For the text-containing cell, return its midpoint in (x, y) coordinate format. 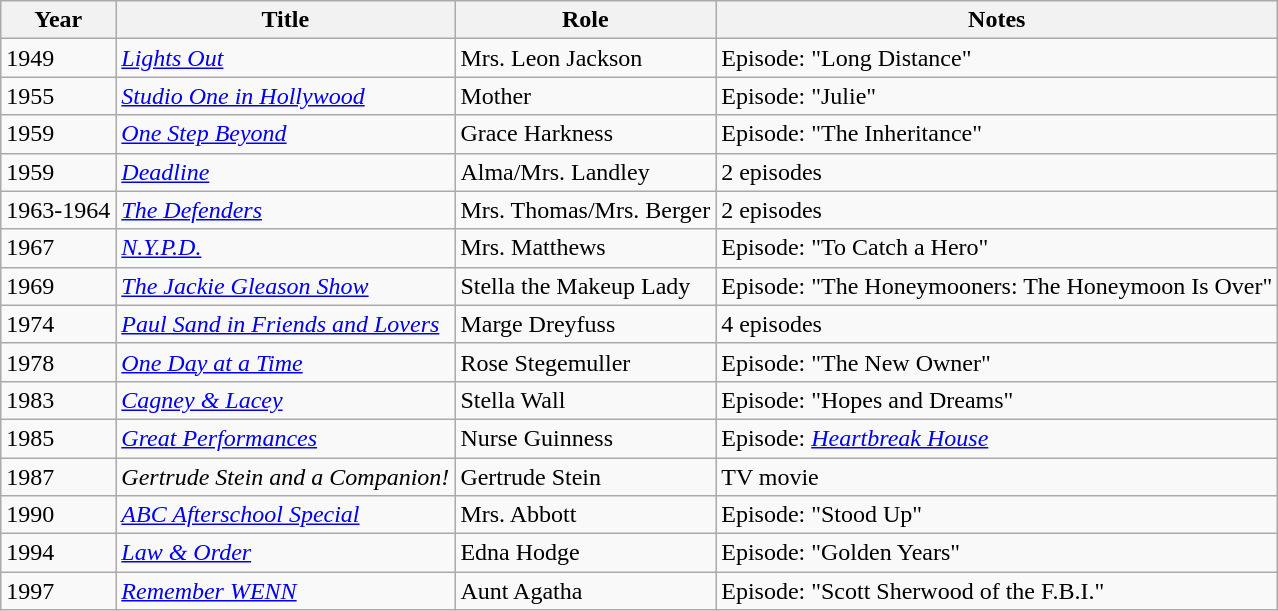
Title (286, 20)
Rose Stegemuller (586, 362)
Gertrude Stein and a Companion! (286, 477)
The Defenders (286, 210)
1949 (58, 58)
Episode: "Julie" (997, 96)
One Day at a Time (286, 362)
Grace Harkness (586, 134)
ABC Afterschool Special (286, 515)
Episode: "The Honeymooners: The Honeymoon Is Over" (997, 286)
1969 (58, 286)
Aunt Agatha (586, 591)
1994 (58, 553)
4 episodes (997, 324)
1985 (58, 438)
Marge Dreyfuss (586, 324)
Cagney & Lacey (286, 400)
1978 (58, 362)
Remember WENN (286, 591)
Mrs. Leon Jackson (586, 58)
1983 (58, 400)
Mrs. Abbott (586, 515)
Nurse Guinness (586, 438)
Episode: "To Catch a Hero" (997, 248)
1997 (58, 591)
1990 (58, 515)
Lights Out (286, 58)
One Step Beyond (286, 134)
Law & Order (286, 553)
Gertrude Stein (586, 477)
Role (586, 20)
Stella Wall (586, 400)
Studio One in Hollywood (286, 96)
Edna Hodge (586, 553)
TV movie (997, 477)
1987 (58, 477)
1963-1964 (58, 210)
Mrs. Matthews (586, 248)
Year (58, 20)
Alma/Mrs. Landley (586, 172)
Deadline (286, 172)
Episode: "Hopes and Dreams" (997, 400)
1955 (58, 96)
The Jackie Gleason Show (286, 286)
Episode: "Scott Sherwood of the F.B.I." (997, 591)
Episode: "Golden Years" (997, 553)
Episode: "Stood Up" (997, 515)
Mother (586, 96)
Mrs. Thomas/Mrs. Berger (586, 210)
1967 (58, 248)
N.Y.P.D. (286, 248)
Great Performances (286, 438)
Episode: "Long Distance" (997, 58)
Paul Sand in Friends and Lovers (286, 324)
1974 (58, 324)
Episode: Heartbreak House (997, 438)
Notes (997, 20)
Stella the Makeup Lady (586, 286)
Episode: "The Inheritance" (997, 134)
Episode: "The New Owner" (997, 362)
